Scan for the cell matching the given text and deliver its [x, y] coordinate at center. 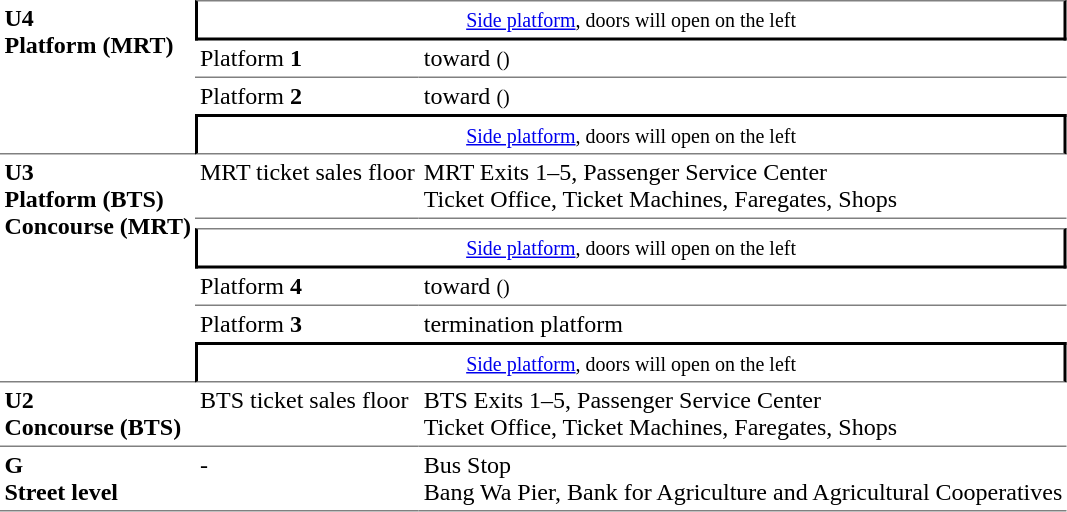
GStreet level [98, 479]
Platform 4 [307, 287]
BTS Exits 1–5, Passenger Service CenterTicket Office, Ticket Machines, Faregates, Shops [743, 414]
Platform 2 [307, 96]
MRT ticket sales floor [307, 186]
termination platform [743, 324]
U2Concourse (BTS) [98, 414]
Platform 3 [307, 324]
Platform 1 [307, 59]
Bus StopBang Wa Pier, Bank for Agriculture and Agricultural Cooperatives [743, 479]
U3Platform (BTS)Concourse (MRT) [98, 268]
MRT Exits 1–5, Passenger Service CenterTicket Office, Ticket Machines, Faregates, Shops [743, 186]
U4Platform (MRT) [98, 77]
- [307, 479]
BTS ticket sales floor [307, 414]
